Determine the (x, y) coordinate at the center of the cell enclosing the given text.  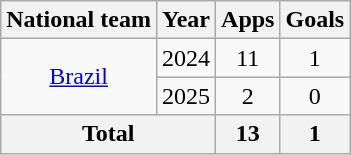
13 (248, 134)
2025 (186, 96)
2 (248, 96)
Apps (248, 20)
Year (186, 20)
National team (79, 20)
Total (108, 134)
Brazil (79, 77)
11 (248, 58)
Goals (315, 20)
0 (315, 96)
2024 (186, 58)
